Identify which cell holds the provided text, then report its (x, y) central coordinate. 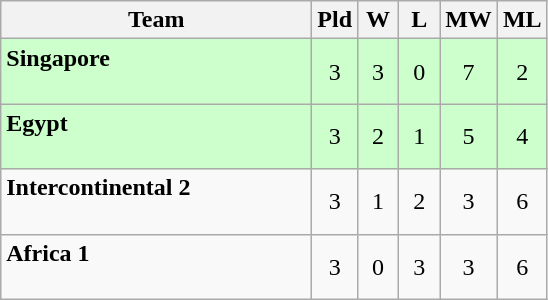
Singapore (156, 72)
Egypt (156, 136)
W (378, 20)
5 (469, 136)
ML (522, 20)
Africa 1 (156, 266)
Pld (335, 20)
7 (469, 72)
L (420, 20)
4 (522, 136)
Intercontinental 2 (156, 202)
Team (156, 20)
MW (469, 20)
